From the cell containing the given text, extract its center point as [x, y] coordinate. 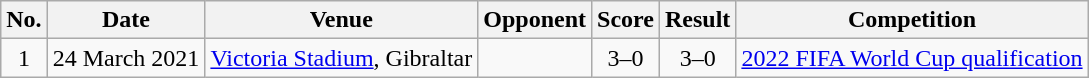
No. [24, 20]
Score [626, 20]
Competition [912, 20]
1 [24, 58]
Opponent [535, 20]
24 March 2021 [126, 58]
2022 FIFA World Cup qualification [912, 58]
Result [697, 20]
Date [126, 20]
Victoria Stadium, Gibraltar [342, 58]
Venue [342, 20]
